Return the [X, Y] coordinate for the center point of the cell that contains the specified text.  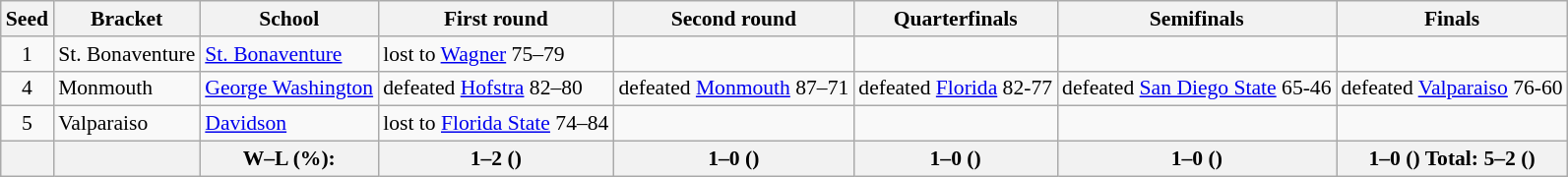
1 [28, 54]
School [289, 19]
defeated San Diego State 65-46 [1197, 88]
Monmouth [126, 88]
First round [496, 19]
defeated Valparaiso 76-60 [1453, 88]
defeated Florida 82-77 [955, 88]
lost to Wagner 75–79 [496, 54]
Quarterfinals [955, 19]
defeated Hofstra 82–80 [496, 88]
Valparaiso [126, 124]
W–L (%): [289, 159]
4 [28, 88]
1–2 () [496, 159]
George Washington [289, 88]
Bracket [126, 19]
lost to Florida State 74–84 [496, 124]
Davidson [289, 124]
defeated Monmouth 87–71 [733, 88]
Finals [1453, 19]
Semifinals [1197, 19]
Seed [28, 19]
1–0 () Total: 5–2 () [1453, 159]
Second round [733, 19]
5 [28, 124]
